Scan for the cell matching the given text and deliver its (x, y) coordinate at center. 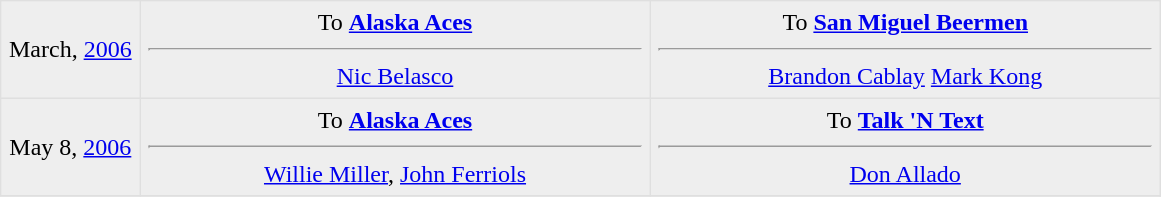
To Alaska AcesWillie Miller, John Ferriols (395, 147)
March, 2006 (70, 50)
To San Miguel BeermenBrandon Cablay Mark Kong (905, 50)
To Talk 'N TextDon Allado (905, 147)
To Alaska AcesNic Belasco (395, 50)
May 8, 2006 (70, 147)
